Detect which cell encompasses the target text, then output its (x, y) center coordinate. 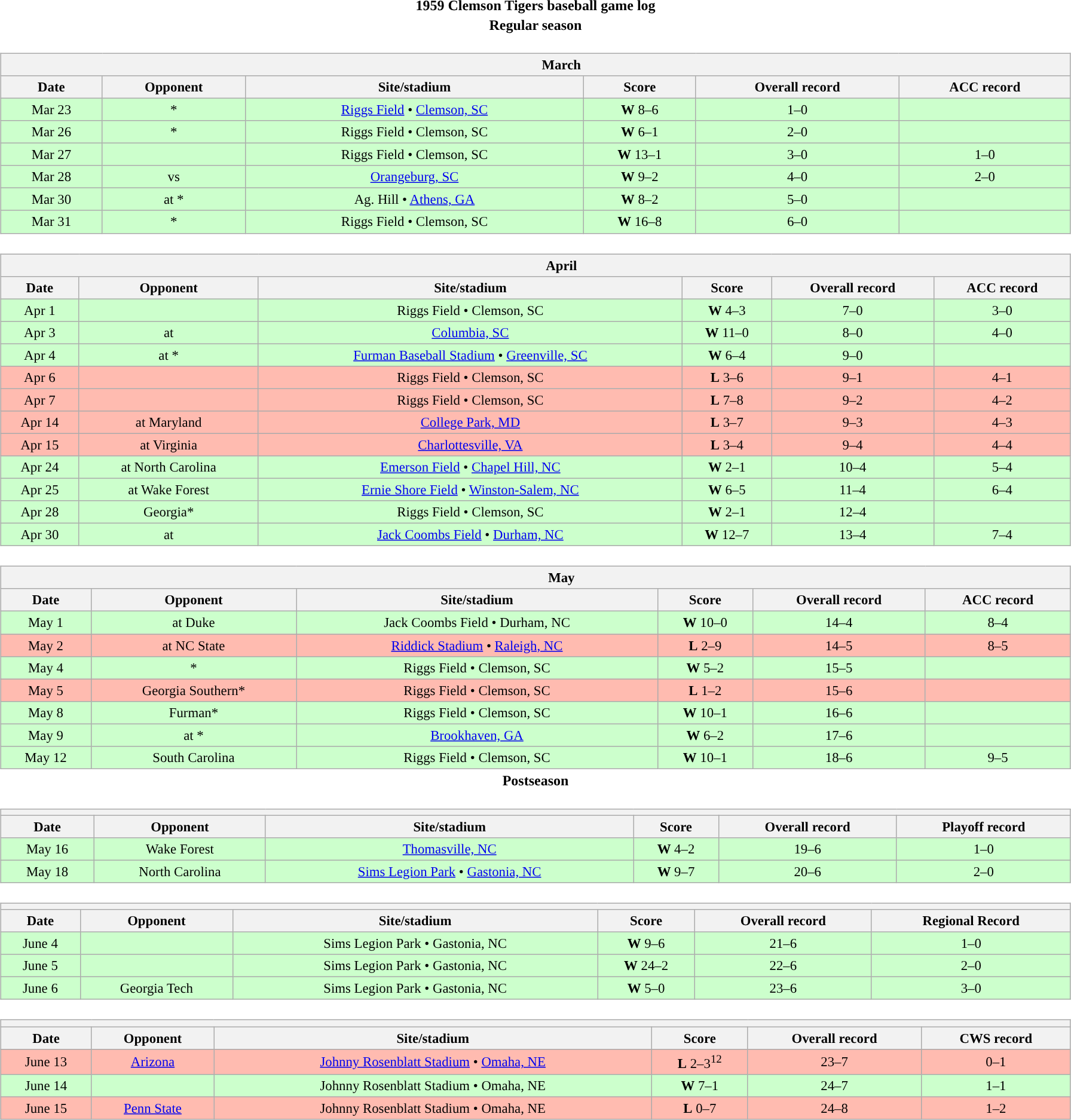
19–6 (807, 849)
L 3–7 (727, 423)
at Duke (194, 623)
at Virginia (169, 445)
L 0–7 (700, 1108)
W 4–2 (676, 849)
17–6 (839, 735)
Ernie Shore Field • Winston-Salem, NC (470, 489)
W 5–2 (705, 668)
June 4 (41, 944)
April (535, 265)
Emerson Field • Chapel Hill, NC (470, 467)
8–4 (998, 623)
Georgia Southern* (194, 690)
vs (173, 177)
4–2 (1002, 400)
June 13 (47, 1061)
8–0 (852, 332)
L 3–4 (727, 445)
20–6 (807, 871)
W 5–0 (647, 989)
Arizona (152, 1061)
W 9–6 (647, 944)
Apr 6 (39, 377)
4–4 (1002, 445)
Apr 25 (39, 489)
L 2–312 (700, 1061)
Playoff record (984, 827)
W 7–1 (700, 1085)
15–5 (839, 668)
CWS record (996, 1038)
L 2–9 (705, 645)
Mar 26 (51, 132)
6–0 (797, 222)
7–4 (1002, 535)
June 15 (47, 1108)
May 18 (48, 871)
W 6–1 (639, 132)
at NC State (194, 645)
May 12 (46, 757)
9–4 (852, 445)
13–4 (852, 535)
W 9–2 (639, 177)
W 4–3 (727, 310)
L 3–6 (727, 377)
June 14 (47, 1085)
North Carolina (179, 871)
10–4 (852, 467)
L 1–2 (705, 690)
Apr 1 (39, 310)
at North Carolina (169, 467)
Charlottesville, VA (470, 445)
Columbia, SC (470, 332)
May 8 (46, 712)
7–0 (852, 310)
W 11–0 (727, 332)
W 24–2 (647, 966)
Ag. Hill • Athens, GA (414, 200)
24–7 (834, 1085)
Brookhaven, GA (477, 735)
1–2 (996, 1108)
5–0 (797, 200)
Furman Baseball Stadium • Greenville, SC (470, 355)
Apr 4 (39, 355)
11–4 (852, 489)
W 9–7 (676, 871)
4–1 (1002, 377)
June 5 (41, 966)
May 4 (46, 668)
22–6 (783, 966)
Georgia* (169, 512)
0–1 (996, 1061)
5–4 (1002, 467)
Wake Forest (179, 849)
W 10–0 (705, 623)
W 6–2 (705, 735)
Riddick Stadium • Raleigh, NC (477, 645)
W 8–6 (639, 109)
W 6–4 (727, 355)
23–7 (834, 1061)
May 16 (48, 849)
9–0 (852, 355)
W 12–7 (727, 535)
14–4 (839, 623)
Mar 27 (51, 155)
College Park, MD (470, 423)
May 5 (46, 690)
Apr 3 (39, 332)
South Carolina (194, 757)
9–5 (998, 757)
1–1 (996, 1085)
Thomasville, NC (449, 849)
9–3 (852, 423)
March (535, 65)
May 2 (46, 645)
W 16–8 (639, 222)
Mar 30 (51, 200)
Mar 28 (51, 177)
May 9 (46, 735)
Georgia Tech (157, 989)
Apr 30 (39, 535)
Apr 24 (39, 467)
Apr 7 (39, 400)
W 6–5 (727, 489)
16–6 (839, 712)
Mar 31 (51, 222)
18–6 (839, 757)
at Maryland (169, 423)
23–6 (783, 989)
Regional Record (971, 921)
W 8–2 (639, 200)
L 7–8 (727, 400)
Orangeburg, SC (414, 177)
May 1 (46, 623)
24–8 (834, 1108)
8–5 (998, 645)
9–1 (852, 377)
6–4 (1002, 489)
Apr 15 (39, 445)
4–3 (1002, 423)
Apr 28 (39, 512)
Mar 23 (51, 109)
W 13–1 (639, 155)
15–6 (839, 690)
Furman* (194, 712)
14–5 (839, 645)
at Wake Forest (169, 489)
Apr 14 (39, 423)
9–2 (852, 400)
Penn State (152, 1108)
12–4 (852, 512)
June 6 (41, 989)
21–6 (783, 944)
May (535, 578)
